Determine the [X, Y] coordinate at the center of the cell enclosing the given text.  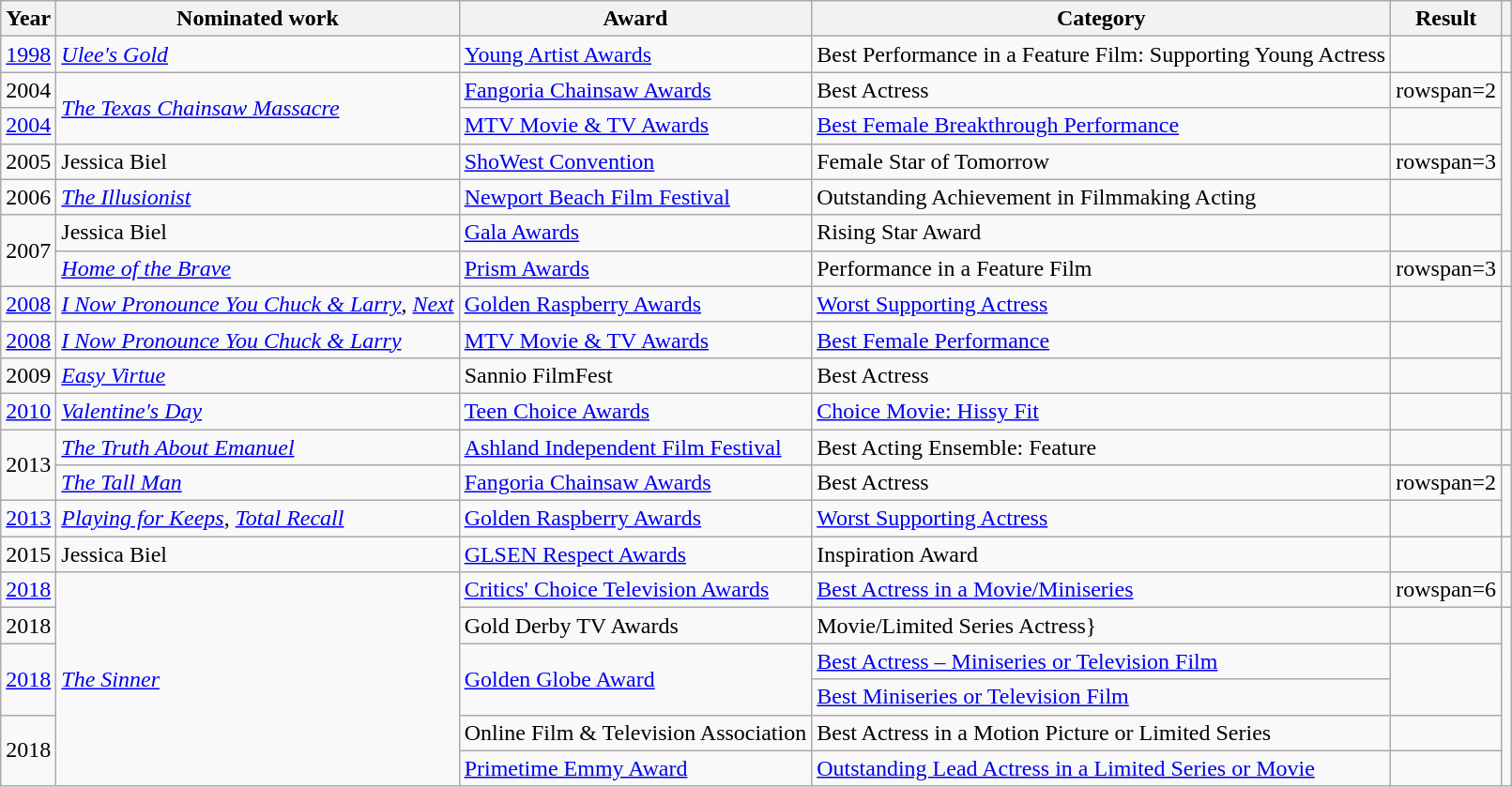
2010 [28, 411]
Best Female Breakthrough Performance [1102, 126]
Best Actress in a Motion Picture or Limited Series [1102, 733]
Rising Star Award [1102, 233]
1998 [28, 54]
Best Acting Ensemble: Feature [1102, 447]
Best Performance in a Feature Film: Supporting Young Actress [1102, 54]
Ulee's Gold [257, 54]
Female Star of Tomorrow [1102, 161]
GLSEN Respect Awards [635, 554]
Online Film & Television Association [635, 733]
Primetime Emmy Award [635, 768]
2015 [28, 554]
Home of the Brave [257, 268]
Year [28, 19]
Gala Awards [635, 233]
Newport Beach Film Festival [635, 197]
Best Female Performance [1102, 340]
Performance in a Feature Film [1102, 268]
rowspan=6 [1446, 590]
Outstanding Achievement in Filmmaking Acting [1102, 197]
Best Actress in a Movie/Miniseries [1102, 590]
The Tall Man [257, 483]
2007 [28, 250]
2006 [28, 197]
The Truth About Emanuel [257, 447]
Sannio FilmFest [635, 375]
The Texas Chainsaw Massacre [257, 108]
Inspiration Award [1102, 554]
Best Actress – Miniseries or Television Film [1102, 661]
Award [635, 19]
Gold Derby TV Awards [635, 626]
2009 [28, 375]
I Now Pronounce You Chuck & Larry [257, 340]
Prism Awards [635, 268]
Best Miniseries or Television Film [1102, 697]
I Now Pronounce You Chuck & Larry, Next [257, 304]
Movie/Limited Series Actress} [1102, 626]
Choice Movie: Hissy Fit [1102, 411]
Young Artist Awards [635, 54]
Critics' Choice Television Awards [635, 590]
Playing for Keeps, Total Recall [257, 519]
2005 [28, 161]
Valentine's Day [257, 411]
Teen Choice Awards [635, 411]
Category [1102, 19]
Result [1446, 19]
Golden Globe Award [635, 679]
Ashland Independent Film Festival [635, 447]
Nominated work [257, 19]
ShoWest Convention [635, 161]
The Sinner [257, 679]
Outstanding Lead Actress in a Limited Series or Movie [1102, 768]
Easy Virtue [257, 375]
The Illusionist [257, 197]
